From the cell containing the given text, extract its center point as [X, Y] coordinate. 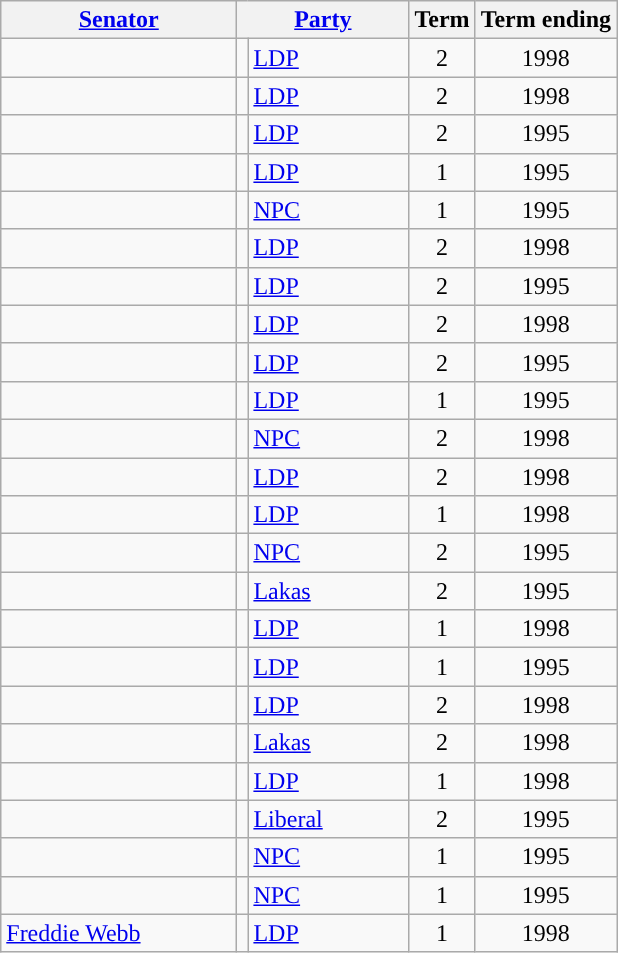
Senator [119, 20]
Term [442, 20]
Term ending [546, 20]
Party [323, 20]
Liberal [328, 819]
Freddie Webb [119, 933]
